Capture the cell that displays the provided text and extract its [X, Y] central coordinate. 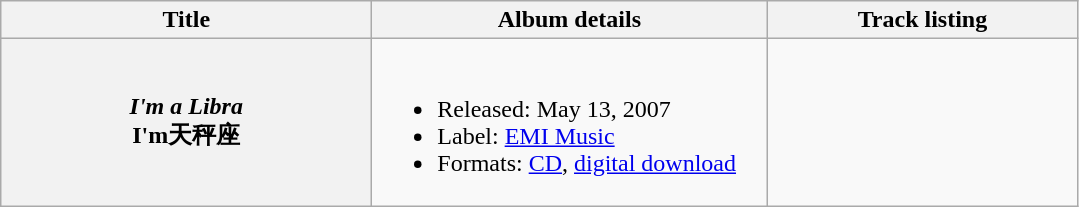
Released: May 13, 2007Label: EMI MusicFormats: CD, digital download [570, 122]
Album details [570, 20]
Title [186, 20]
Track listing [922, 20]
I'm a Libra I'm天秤座 [186, 122]
